Identify which cell holds the provided text, then report its (x, y) central coordinate. 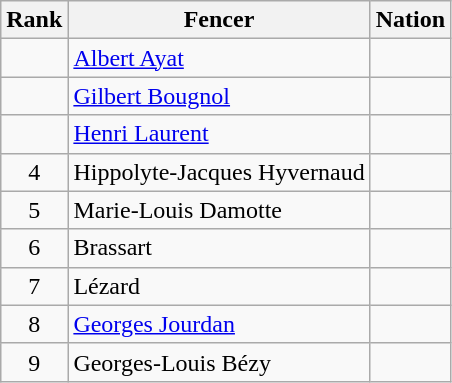
8 (34, 324)
Georges-Louis Bézy (219, 362)
Nation (410, 20)
4 (34, 172)
Gilbert Bougnol (219, 96)
Lézard (219, 286)
7 (34, 286)
Marie-Louis Damotte (219, 210)
Hippolyte-Jacques Hyvernaud (219, 172)
5 (34, 210)
9 (34, 362)
Rank (34, 20)
Fencer (219, 20)
Henri Laurent (219, 134)
6 (34, 248)
Albert Ayat (219, 58)
Brassart (219, 248)
Georges Jourdan (219, 324)
